Scan for the cell matching the given text and deliver its [X, Y] coordinate at center. 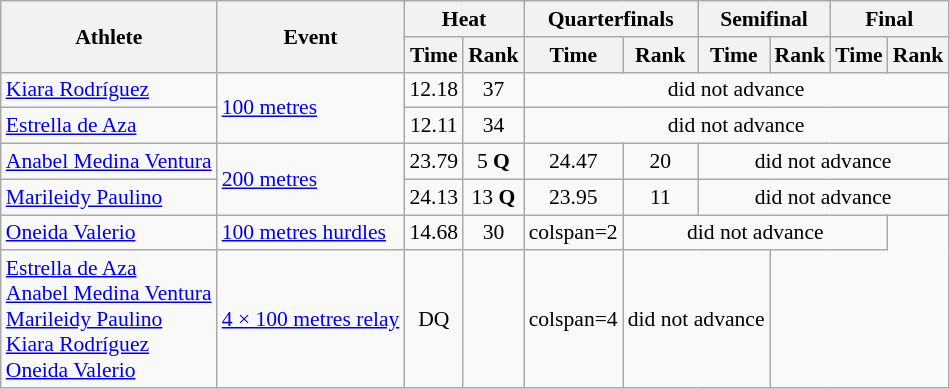
30 [494, 233]
200 metres [311, 180]
Semifinal [764, 19]
4 × 100 metres relay [311, 320]
Final [889, 19]
12.18 [434, 90]
Oneida Valerio [109, 233]
Estrella de AzaAnabel Medina VenturaMarileidy PaulinoKiara RodríguezOneida Valerio [109, 320]
Anabel Medina Ventura [109, 162]
100 metres [311, 108]
14.68 [434, 233]
colspan=4 [574, 320]
24.13 [434, 197]
37 [494, 90]
20 [660, 162]
12.11 [434, 126]
24.47 [574, 162]
13 Q [494, 197]
colspan=2 [574, 233]
Heat [464, 19]
Marileidy Paulino [109, 197]
Kiara Rodríguez [109, 90]
23.79 [434, 162]
Athlete [109, 36]
5 Q [494, 162]
11 [660, 197]
DQ [434, 320]
34 [494, 126]
100 metres hurdles [311, 233]
Event [311, 36]
Estrella de Aza [109, 126]
Quarterfinals [611, 19]
23.95 [574, 197]
